Return [x, y] of the center of cell containing provided text 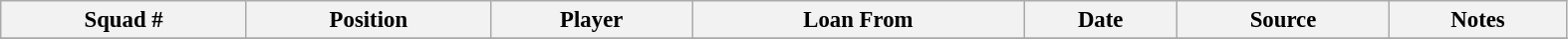
Date [1101, 20]
Notes [1478, 20]
Position [369, 20]
Player [592, 20]
Loan From [858, 20]
Source [1283, 20]
Squad # [124, 20]
